Identify which cell holds the provided text, then report its (X, Y) central coordinate. 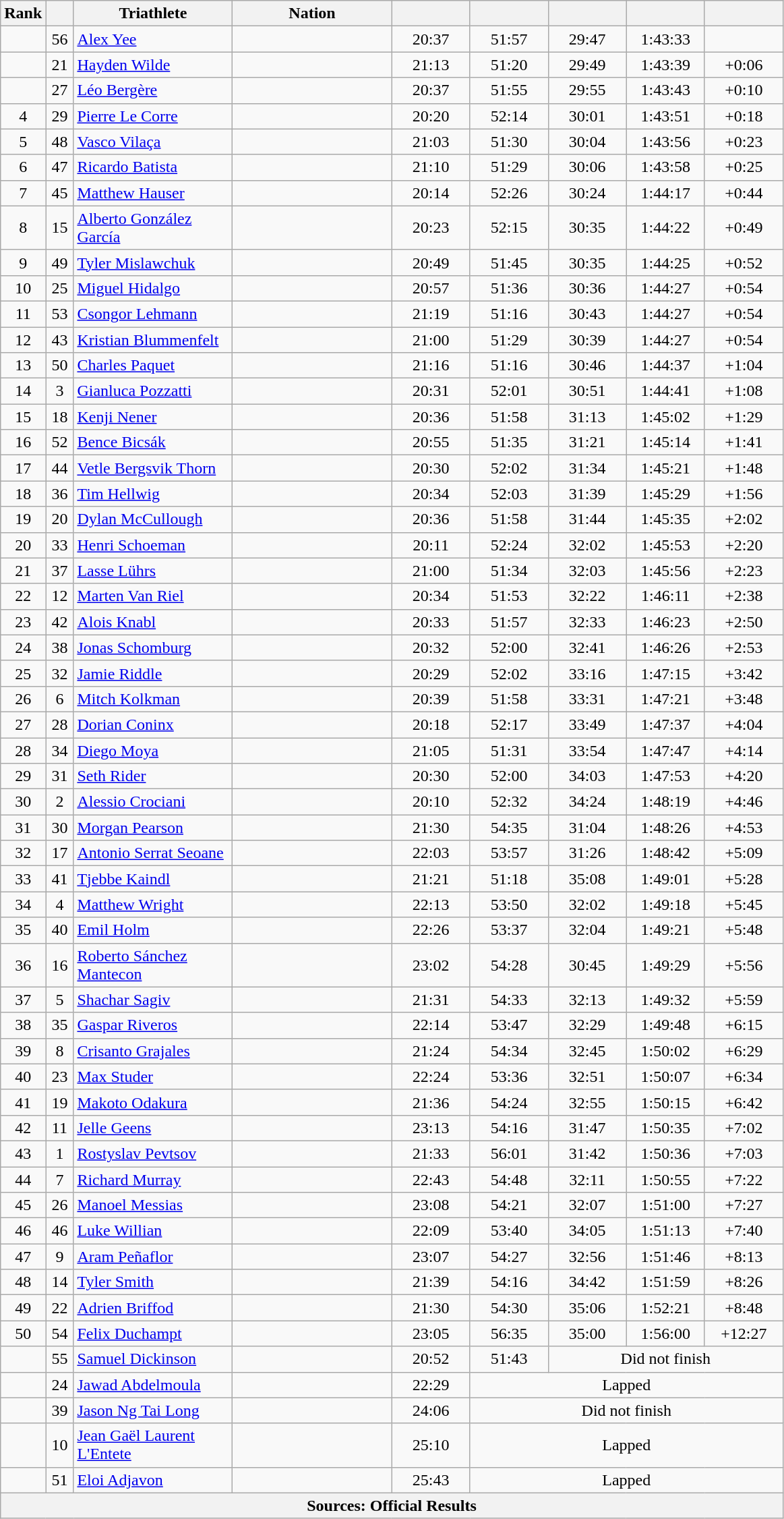
22:24 (431, 1077)
51:35 (509, 442)
+7:40 (744, 1231)
Shachar Sagiv (153, 1000)
21:21 (431, 879)
1:48:19 (665, 802)
1:47:37 (665, 724)
32:51 (587, 1077)
Miguel Hidalgo (153, 288)
53:40 (509, 1231)
Antonio Serrat Seoane (153, 853)
Roberto Sánchez Mantecon (153, 965)
21:13 (431, 65)
+12:27 (744, 1334)
Ricardo Batista (153, 167)
32:04 (587, 930)
22:26 (431, 930)
Alessio Crociani (153, 802)
20:39 (431, 699)
1:56:00 (665, 1334)
32:11 (587, 1180)
Charles Paquet (153, 366)
Max Studer (153, 1077)
30:39 (587, 339)
52:14 (509, 116)
Eloi Adjavon (153, 1480)
1:51:13 (665, 1231)
33:49 (587, 724)
32:22 (587, 596)
1:45:29 (665, 494)
+6:29 (744, 1051)
1:44:41 (665, 391)
1:49:01 (665, 879)
+3:48 (744, 699)
1:43:33 (665, 39)
20:57 (431, 288)
1:47:21 (665, 699)
Alberto González García (153, 228)
30:36 (587, 288)
52 (59, 442)
29:55 (587, 90)
30:51 (587, 391)
32:41 (587, 648)
1:49:21 (665, 930)
+2:53 (744, 648)
1:45:53 (665, 545)
20:32 (431, 648)
20:14 (431, 193)
21:33 (431, 1153)
1:43:56 (665, 142)
Matthew Wright (153, 905)
23:02 (431, 965)
53:50 (509, 905)
+3:42 (744, 673)
20:31 (431, 391)
+2:38 (744, 596)
1:44:25 (665, 262)
51:34 (509, 571)
56 (59, 39)
54:35 (509, 828)
Léo Bergère (153, 90)
31:26 (587, 853)
1:46:26 (665, 648)
31:13 (587, 417)
Gianluca Pozzatti (153, 391)
21:36 (431, 1102)
52:03 (509, 494)
51:55 (509, 90)
+8:48 (744, 1308)
Matthew Hauser (153, 193)
Tjebbe Kaindl (153, 879)
54:21 (509, 1205)
30:45 (587, 965)
Pierre Le Corre (153, 116)
21:16 (431, 366)
Jelle Geens (153, 1128)
54:28 (509, 965)
+5:48 (744, 930)
+5:59 (744, 1000)
Kristian Blummenfelt (153, 339)
1:45:02 (665, 417)
Rostyslav Pevtsov (153, 1153)
Alois Knabl (153, 622)
1:44:37 (665, 366)
Vetle Bergsvik Thorn (153, 468)
33:54 (587, 751)
25:10 (431, 1445)
+2:50 (744, 622)
+4:46 (744, 802)
30:24 (587, 193)
1:47:53 (665, 776)
1:51:00 (665, 1205)
+6:34 (744, 1077)
+2:02 (744, 519)
1:45:21 (665, 468)
Vasco Vilaça (153, 142)
34:24 (587, 802)
31:44 (587, 519)
51 (59, 1480)
1:45:56 (665, 571)
Crisanto Grajales (153, 1051)
Jason Ng Tai Long (153, 1410)
+0:18 (744, 116)
30:01 (587, 116)
Kenji Nener (153, 417)
+1:04 (744, 366)
55 (59, 1359)
+4:20 (744, 776)
23:07 (431, 1257)
32:56 (587, 1257)
20:52 (431, 1359)
33:16 (587, 673)
+7:02 (744, 1128)
32:03 (587, 571)
21:19 (431, 314)
54:27 (509, 1257)
31:21 (587, 442)
Hayden Wilde (153, 65)
52:24 (509, 545)
21:31 (431, 1000)
22:09 (431, 1231)
+1:56 (744, 494)
1:48:42 (665, 853)
1:44:22 (665, 228)
+0:23 (744, 142)
Alex Yee (153, 39)
52:26 (509, 193)
1:52:21 (665, 1308)
54:48 (509, 1180)
Rank (23, 13)
54:30 (509, 1308)
Jonas Schomburg (153, 648)
1:46:23 (665, 622)
+4:04 (744, 724)
Jean Gaël Laurent L'Entete (153, 1445)
22:13 (431, 905)
Tyler Mislawchuk (153, 262)
31:34 (587, 468)
53:57 (509, 853)
Henri Schoeman (153, 545)
+2:20 (744, 545)
1:51:59 (665, 1282)
Dorian Coninx (153, 724)
22:29 (431, 1385)
1:45:35 (665, 519)
2 (59, 802)
1:51:46 (665, 1257)
32:33 (587, 622)
52:15 (509, 228)
+8:13 (744, 1257)
+7:03 (744, 1153)
20:18 (431, 724)
21:24 (431, 1051)
22:03 (431, 853)
54:33 (509, 1000)
20:49 (431, 262)
51:45 (509, 262)
1:50:35 (665, 1128)
Mitch Kolkman (153, 699)
1:43:51 (665, 116)
+5:56 (744, 965)
+6:42 (744, 1102)
33:31 (587, 699)
21:10 (431, 167)
30:06 (587, 167)
Makoto Odakura (153, 1102)
Manoel Messias (153, 1205)
23:08 (431, 1205)
13 (23, 366)
56:35 (509, 1334)
22:43 (431, 1180)
1:43:39 (665, 65)
1:50:02 (665, 1051)
56:01 (509, 1153)
+0:49 (744, 228)
23:13 (431, 1128)
+2:23 (744, 571)
29:49 (587, 65)
1 (59, 1153)
35:00 (587, 1334)
30:04 (587, 142)
32:45 (587, 1051)
32:29 (587, 1025)
+5:45 (744, 905)
34:42 (587, 1282)
31:39 (587, 494)
20:11 (431, 545)
20:20 (431, 116)
Morgan Pearson (153, 828)
Nation (312, 13)
30:43 (587, 314)
Sources: Official Results (392, 1506)
31:04 (587, 828)
54 (59, 1334)
Lasse Lührs (153, 571)
53 (59, 314)
+4:53 (744, 828)
31:47 (587, 1128)
+5:28 (744, 879)
+4:14 (744, 751)
51:30 (509, 142)
24:06 (431, 1410)
54:34 (509, 1051)
21:03 (431, 142)
+0:10 (744, 90)
51:18 (509, 879)
20:33 (431, 622)
1:50:07 (665, 1077)
53:37 (509, 930)
1:49:32 (665, 1000)
32:55 (587, 1102)
3 (59, 391)
1:50:36 (665, 1153)
Luke Willian (153, 1231)
1:47:47 (665, 751)
1:47:15 (665, 673)
+7:22 (744, 1180)
52:01 (509, 391)
Tyler Smith (153, 1282)
35:08 (587, 879)
Aram Peñaflor (153, 1257)
Marten Van Riel (153, 596)
+1:08 (744, 391)
32:07 (587, 1205)
22:14 (431, 1025)
34:05 (587, 1231)
20:10 (431, 802)
+1:48 (744, 468)
Gaspar Riveros (153, 1025)
1:43:43 (665, 90)
20:55 (431, 442)
Adrien Briffod (153, 1308)
+6:15 (744, 1025)
1:43:58 (665, 167)
+5:09 (744, 853)
+8:26 (744, 1282)
+7:27 (744, 1205)
30:46 (587, 366)
1:44:17 (665, 193)
+1:29 (744, 417)
Seth Rider (153, 776)
1:50:15 (665, 1102)
Emil Holm (153, 930)
20:23 (431, 228)
Diego Moya (153, 751)
Dylan McCullough (153, 519)
Tim Hellwig (153, 494)
+0:52 (744, 262)
+0:44 (744, 193)
52:32 (509, 802)
Samuel Dickinson (153, 1359)
Felix Duchampt (153, 1334)
51:53 (509, 596)
Richard Murray (153, 1180)
21:39 (431, 1282)
Triathlete (153, 13)
1:45:14 (665, 442)
1:49:18 (665, 905)
1:46:11 (665, 596)
+0:25 (744, 167)
21:05 (431, 751)
51:20 (509, 65)
29:47 (587, 39)
Jawad Abdelmoula (153, 1385)
25:43 (431, 1480)
53:47 (509, 1025)
1:48:26 (665, 828)
31:42 (587, 1153)
34:03 (587, 776)
52:17 (509, 724)
Jamie Riddle (153, 673)
+0:06 (744, 65)
1:50:55 (665, 1180)
32:13 (587, 1000)
51:31 (509, 751)
1:49:29 (665, 965)
Csongor Lehmann (153, 314)
+1:41 (744, 442)
23:05 (431, 1334)
35:06 (587, 1308)
53:36 (509, 1077)
51:43 (509, 1359)
1:49:48 (665, 1025)
20:29 (431, 673)
51:36 (509, 288)
Bence Bicsák (153, 442)
54:24 (509, 1102)
